Output the (x, y) coordinate of the center of the cell containing the given text.  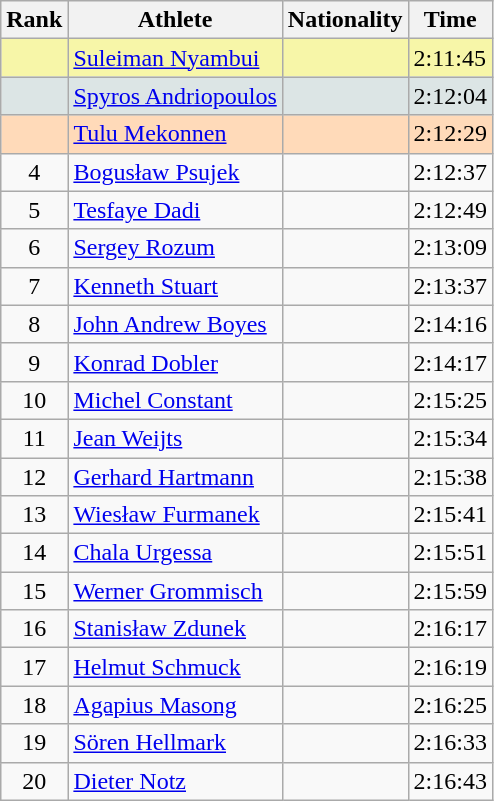
2:12:37 (450, 172)
2:11:45 (450, 58)
19 (34, 743)
11 (34, 438)
2:14:16 (450, 324)
2:15:25 (450, 400)
2:16:17 (450, 629)
2:16:33 (450, 743)
Suleiman Nyambui (175, 58)
2:15:34 (450, 438)
Stanisław Zdunek (175, 629)
7 (34, 286)
Spyros Andriopoulos (175, 96)
2:15:59 (450, 591)
Chala Urgessa (175, 553)
Wiesław Furmanek (175, 515)
2:12:49 (450, 210)
Bogusław Psujek (175, 172)
2:14:17 (450, 362)
2:12:29 (450, 134)
Agapius Masong (175, 705)
2:15:38 (450, 477)
Rank (34, 20)
Tesfaye Dadi (175, 210)
Kenneth Stuart (175, 286)
Tulu Mekonnen (175, 134)
8 (34, 324)
2:15:41 (450, 515)
Dieter Notz (175, 781)
18 (34, 705)
4 (34, 172)
Jean Weijts (175, 438)
Konrad Dobler (175, 362)
6 (34, 248)
14 (34, 553)
2:13:37 (450, 286)
5 (34, 210)
Athlete (175, 20)
13 (34, 515)
10 (34, 400)
2:16:19 (450, 667)
2:12:04 (450, 96)
2:16:25 (450, 705)
Time (450, 20)
Sergey Rozum (175, 248)
Gerhard Hartmann (175, 477)
Werner Grommisch (175, 591)
15 (34, 591)
12 (34, 477)
2:13:09 (450, 248)
20 (34, 781)
9 (34, 362)
2:16:43 (450, 781)
Sören Hellmark (175, 743)
Nationality (345, 20)
16 (34, 629)
17 (34, 667)
Helmut Schmuck (175, 667)
2:15:51 (450, 553)
Michel Constant (175, 400)
John Andrew Boyes (175, 324)
